Search for the cell housing the specified text and yield its [x, y] center coordinate. 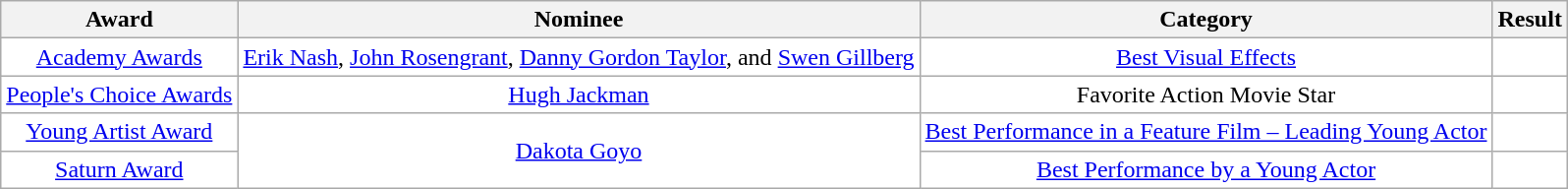
Result [1530, 20]
Erik Nash, John Rosengrant, Danny Gordon Taylor, and Swen Gillberg [579, 57]
Academy Awards [120, 57]
Favorite Action Movie Star [1206, 94]
Dakota Goyo [579, 151]
Saturn Award [120, 169]
People's Choice Awards [120, 94]
Category [1206, 20]
Award [120, 20]
Nominee [579, 20]
Young Artist Award [120, 132]
Best Performance in a Feature Film – Leading Young Actor [1206, 132]
Hugh Jackman [579, 94]
Best Performance by a Young Actor [1206, 169]
Best Visual Effects [1206, 57]
